Determine the [x, y] coordinate at the center of the cell enclosing the given text.  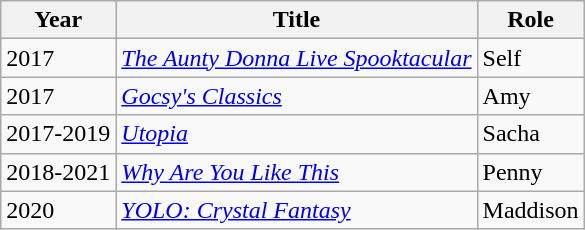
Role [530, 20]
Sacha [530, 134]
YOLO: Crystal Fantasy [296, 210]
Penny [530, 172]
The Aunty Donna Live Spooktacular [296, 58]
Why Are You Like This [296, 172]
2017-2019 [58, 134]
Amy [530, 96]
Year [58, 20]
Utopia [296, 134]
2020 [58, 210]
Gocsy's Classics [296, 96]
Maddison [530, 210]
2018-2021 [58, 172]
Title [296, 20]
Self [530, 58]
